For the text-containing cell, return its midpoint in (x, y) coordinate format. 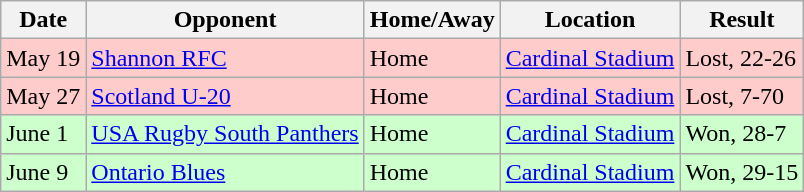
USA Rugby South Panthers (225, 134)
June 9 (44, 172)
Ontario Blues (225, 172)
June 1 (44, 134)
Shannon RFC (225, 58)
Scotland U-20 (225, 96)
Home/Away (432, 20)
Won, 28-7 (742, 134)
Lost, 7-70 (742, 96)
Date (44, 20)
Opponent (225, 20)
May 27 (44, 96)
May 19 (44, 58)
Location (590, 20)
Lost, 22-26 (742, 58)
Result (742, 20)
Won, 29-15 (742, 172)
